For the text-containing cell, return its midpoint in (X, Y) coordinate format. 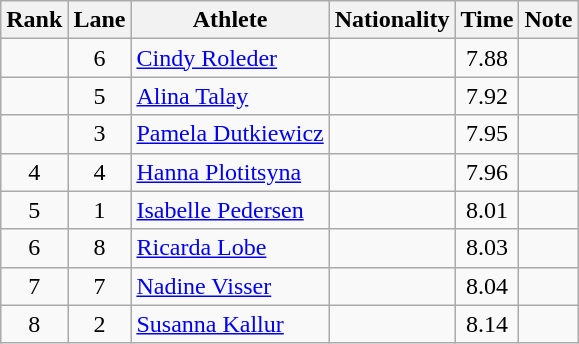
Isabelle Pedersen (230, 210)
8.04 (487, 286)
7.96 (487, 172)
Hanna Plotitsyna (230, 172)
Note (548, 20)
Pamela Dutkiewicz (230, 134)
8.03 (487, 248)
1 (100, 210)
Time (487, 20)
Susanna Kallur (230, 324)
2 (100, 324)
8.01 (487, 210)
8.14 (487, 324)
3 (100, 134)
Alina Talay (230, 96)
Nadine Visser (230, 286)
7.88 (487, 58)
7.95 (487, 134)
Athlete (230, 20)
Ricarda Lobe (230, 248)
Cindy Roleder (230, 58)
7.92 (487, 96)
Lane (100, 20)
Rank (34, 20)
Nationality (392, 20)
